From the cell containing the given text, extract its center point as [X, Y] coordinate. 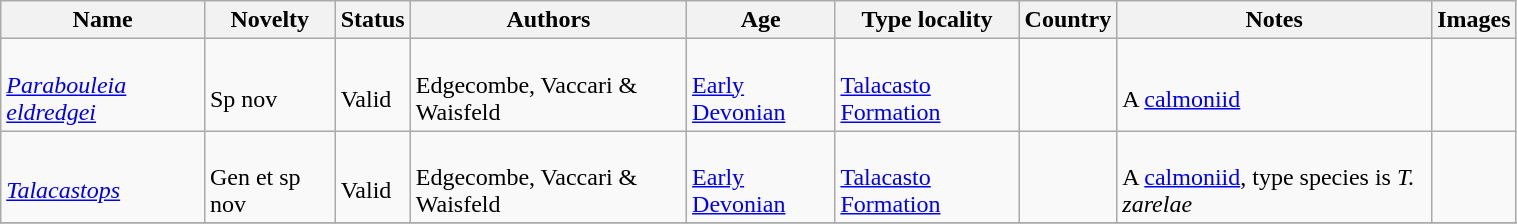
A calmoniid, type species is T. zarelae [1274, 177]
Gen et sp nov [270, 177]
Novelty [270, 20]
Age [761, 20]
Talacastops [103, 177]
Country [1068, 20]
Images [1474, 20]
Parabouleia eldredgei [103, 85]
Status [372, 20]
Type locality [927, 20]
Name [103, 20]
Notes [1274, 20]
Authors [548, 20]
Sp nov [270, 85]
A calmoniid [1274, 85]
